Determine the [x, y] coordinate at the center of the cell enclosing the given text.  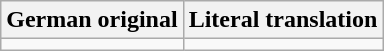
German original [92, 20]
Literal translation [283, 20]
